Detect which cell encompasses the target text, then output its [x, y] center coordinate. 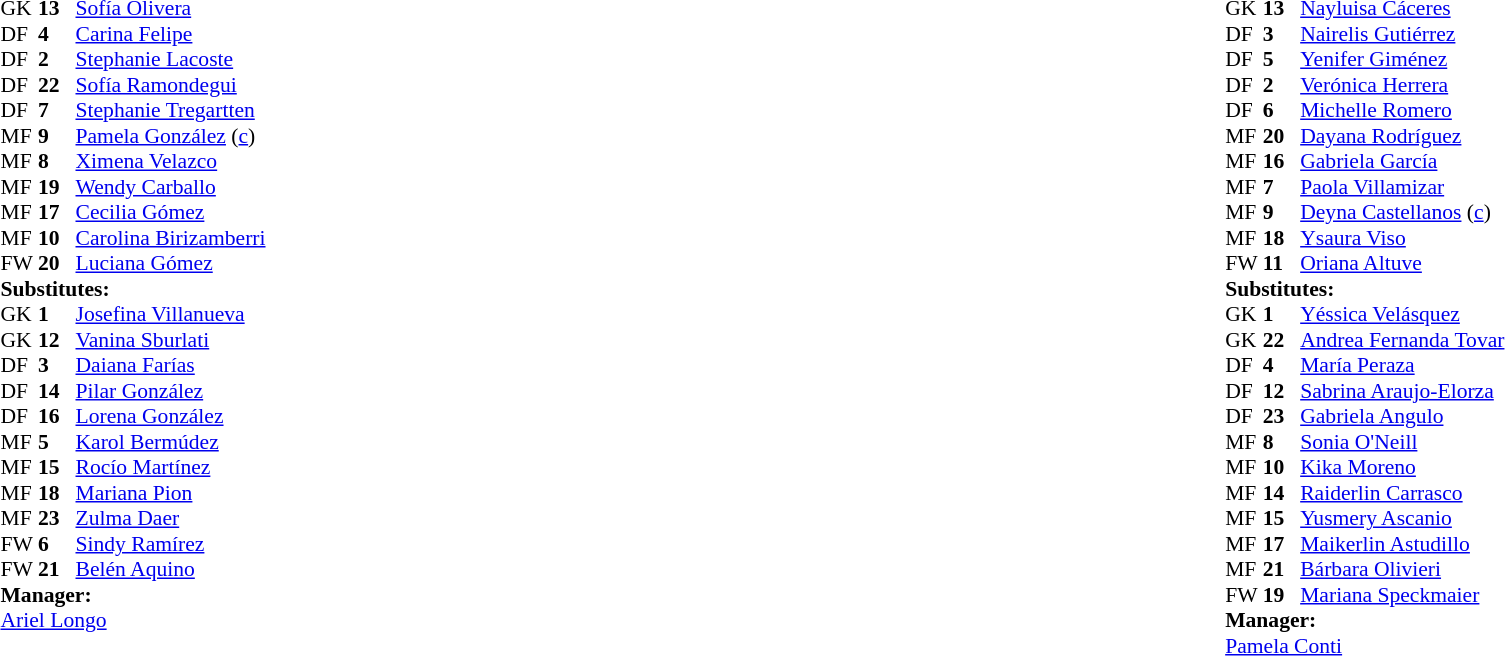
Mariana Speckmaier [1402, 595]
Verónica Herrera [1402, 85]
Michelle Romero [1402, 111]
María Peraza [1402, 365]
Pilar González [171, 391]
Karol Bermúdez [171, 442]
Wendy Carballo [171, 187]
Bárbara Olivieri [1402, 569]
Ysaura Viso [1402, 238]
Cecilia Gómez [171, 213]
Yenifer Giménez [1402, 59]
Raiderlin Carrasco [1402, 493]
Lorena González [171, 417]
Mariana Pion [171, 493]
Luciana Gómez [171, 263]
Carina Felipe [171, 34]
Belén Aquino [171, 569]
Sonia O'Neill [1402, 442]
Zulma Daer [171, 519]
Kika Moreno [1402, 467]
Stephanie Tregartten [171, 111]
Deyna Castellanos (c) [1402, 213]
Andrea Fernanda Tovar [1402, 340]
Daiana Farías [171, 365]
Josefina Villanueva [171, 315]
Dayana Rodríguez [1402, 136]
Maikerlin Astudillo [1402, 544]
Vanina Sburlati [171, 340]
Nairelis Gutiérrez [1402, 34]
Oriana Altuve [1402, 263]
Sindy Ramírez [171, 544]
Paola Villamizar [1402, 187]
Carolina Birizamberri [171, 238]
Ximena Velazco [171, 161]
Pamela González (c) [171, 136]
Gabriela García [1402, 161]
11 [1282, 263]
Stephanie Lacoste [171, 59]
Yéssica Velásquez [1402, 315]
Ariel Longo [132, 621]
Yusmery Ascanio [1402, 519]
Sabrina Araujo-Elorza [1402, 391]
Sofía Ramondegui [171, 85]
Rocío Martínez [171, 467]
Gabriela Angulo [1402, 417]
